For the text-containing cell, return its midpoint in [x, y] coordinate format. 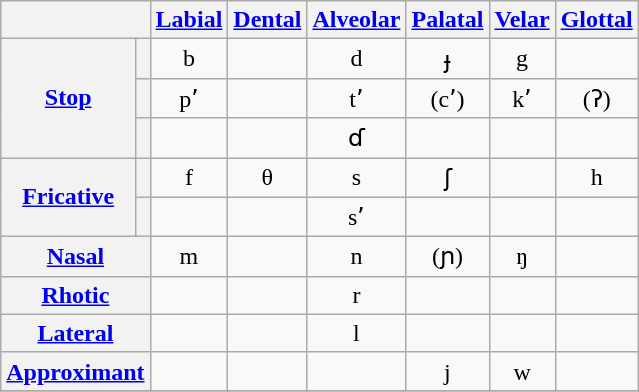
(ɲ) [448, 257]
m [189, 257]
θ [268, 178]
pʼ [189, 98]
Labial [189, 20]
Velar [522, 20]
n [356, 257]
Lateral [76, 333]
f [189, 178]
Rhotic [76, 295]
b [189, 59]
ɟ [448, 59]
Nasal [76, 257]
w [522, 371]
Dental [268, 20]
j [448, 371]
Fricative [68, 198]
s [356, 178]
sʼ [356, 217]
ɗ [356, 138]
Alveolar [356, 20]
ŋ [522, 257]
h [596, 178]
Approximant [76, 371]
(ʔ) [596, 98]
l [356, 333]
Glottal [596, 20]
tʼ [356, 98]
Palatal [448, 20]
r [356, 295]
Stop [68, 98]
d [356, 59]
ʃ [448, 178]
g [522, 59]
(cʼ) [448, 98]
kʼ [522, 98]
